Return the [x, y] coordinate for the center point of the cell that contains the specified text.  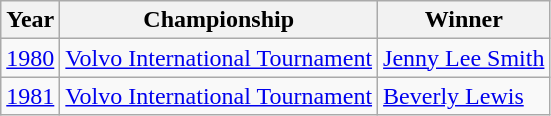
Championship [219, 20]
Winner [464, 20]
1980 [30, 58]
Jenny Lee Smith [464, 58]
Year [30, 20]
Beverly Lewis [464, 96]
1981 [30, 96]
